Determine the [X, Y] coordinate at the center of the cell enclosing the given text.  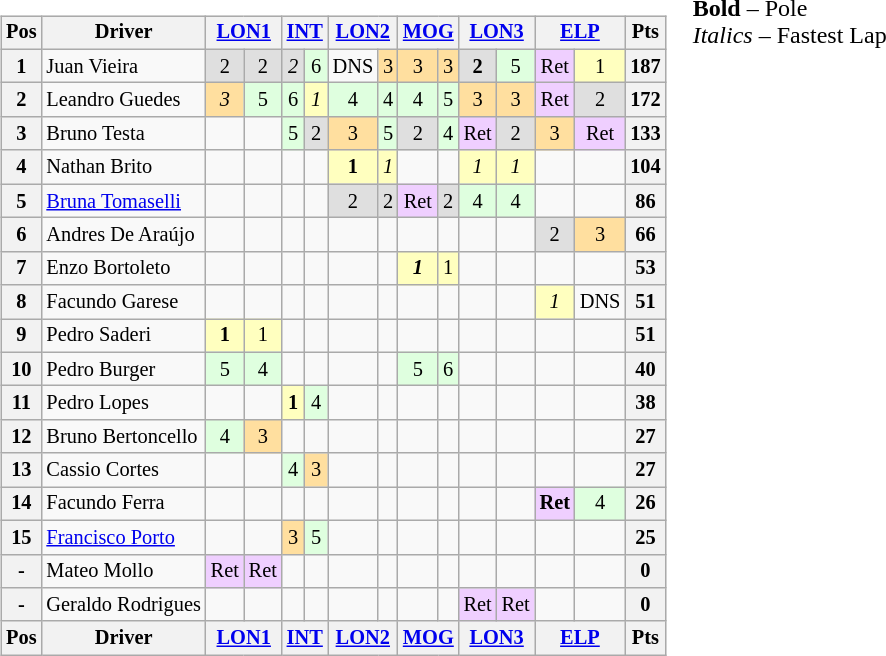
25 [645, 537]
9 [21, 336]
Pedro Lopes [123, 403]
172 [645, 100]
Geraldo Rodrigues [123, 605]
66 [645, 235]
15 [21, 537]
Pedro Burger [123, 369]
12 [21, 437]
13 [21, 470]
7 [21, 268]
Mateo Mollo [123, 571]
86 [645, 201]
Enzo Bortoleto [123, 268]
Bruno Testa [123, 134]
10 [21, 369]
38 [645, 403]
Facundo Garese [123, 302]
11 [21, 403]
8 [21, 302]
Pedro Saderi [123, 336]
Bruno Bertoncello [123, 437]
26 [645, 504]
Juan Vieira [123, 66]
Leandro Guedes [123, 100]
Andres De Araújo [123, 235]
53 [645, 268]
Bruna Tomaselli [123, 201]
Francisco Porto [123, 537]
Cassio Cortes [123, 470]
187 [645, 66]
14 [21, 504]
40 [645, 369]
Nathan Brito [123, 167]
Facundo Ferra [123, 504]
133 [645, 134]
104 [645, 167]
